Return [X, Y] of the center of cell containing provided text 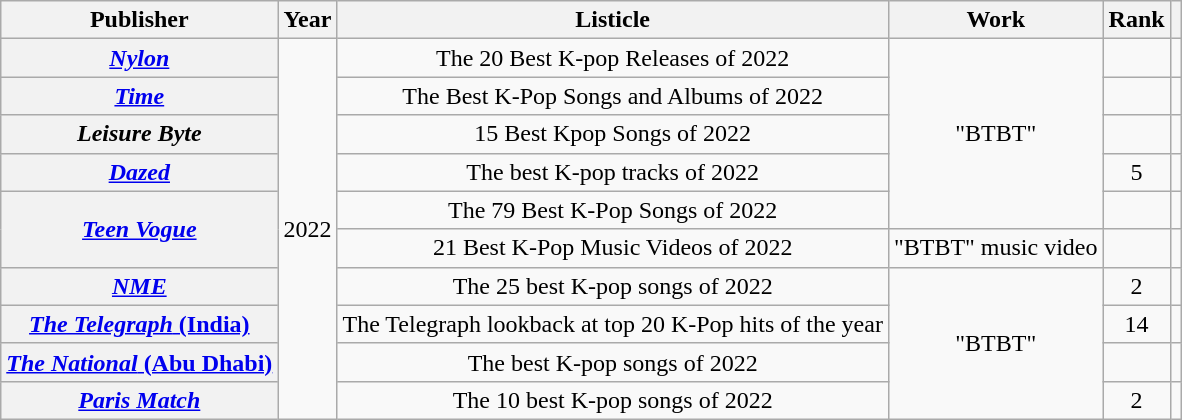
21 Best K-Pop Music Videos of 2022 [612, 248]
The Telegraph lookback at top 20 K-Pop hits of the year [612, 324]
Publisher [140, 20]
Time [140, 96]
15 Best Kpop Songs of 2022 [612, 134]
2022 [308, 230]
The Telegraph (India) [140, 324]
Rank [1136, 20]
Leisure Byte [140, 134]
The best K-pop tracks of 2022 [612, 172]
Paris Match [140, 400]
Teen Vogue [140, 229]
Dazed [140, 172]
5 [1136, 172]
The National (Abu Dhabi) [140, 362]
The 25 best K-pop songs of 2022 [612, 286]
14 [1136, 324]
The best K-pop songs of 2022 [612, 362]
NME [140, 286]
The Best K-Pop Songs and Albums of 2022 [612, 96]
The 10 best K-pop songs of 2022 [612, 400]
"BTBT" music video [996, 248]
Nylon [140, 58]
The 20 Best K-pop Releases of 2022 [612, 58]
Listicle [612, 20]
Work [996, 20]
The 79 Best K-Pop Songs of 2022 [612, 210]
Year [308, 20]
